Locate the cell with the specified text and output its [X, Y] center coordinate. 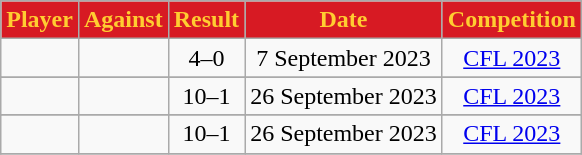
7 September 2023 [344, 58]
Date [344, 20]
Result [206, 20]
Against [123, 20]
Player [40, 20]
Competition [512, 20]
4–0 [206, 58]
